Extract the (x, y) coordinate from the center of the cell holding the provided text.  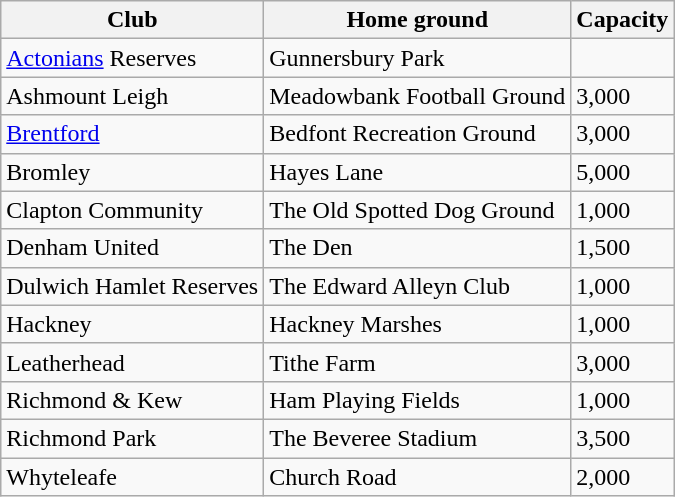
The Beveree Stadium (418, 438)
Bromley (132, 172)
Bedfont Recreation Ground (418, 134)
Clapton Community (132, 210)
Home ground (418, 20)
Capacity (622, 20)
Denham United (132, 248)
The Den (418, 248)
Hayes Lane (418, 172)
3,500 (622, 438)
Dulwich Hamlet Reserves (132, 286)
The Old Spotted Dog Ground (418, 210)
Richmond Park (132, 438)
5,000 (622, 172)
Club (132, 20)
Leatherhead (132, 362)
Actonians Reserves (132, 58)
Meadowbank Football Ground (418, 96)
Hackney (132, 324)
Brentford (132, 134)
1,500 (622, 248)
2,000 (622, 477)
Tithe Farm (418, 362)
Richmond & Kew (132, 400)
Ham Playing Fields (418, 400)
Gunnersbury Park (418, 58)
The Edward Alleyn Club (418, 286)
Church Road (418, 477)
Whyteleafe (132, 477)
Hackney Marshes (418, 324)
Ashmount Leigh (132, 96)
